Output the [x, y] coordinate of the center of the cell containing the given text.  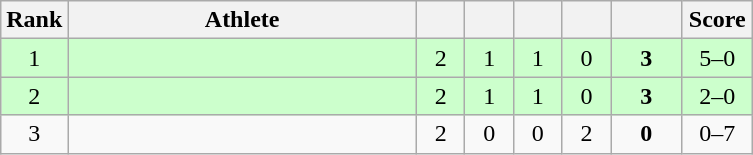
Rank [34, 20]
5–0 [718, 58]
Score [718, 20]
Athlete [242, 20]
2–0 [718, 96]
0–7 [718, 134]
